Determine the (X, Y) coordinate at the center of the cell enclosing the given text.  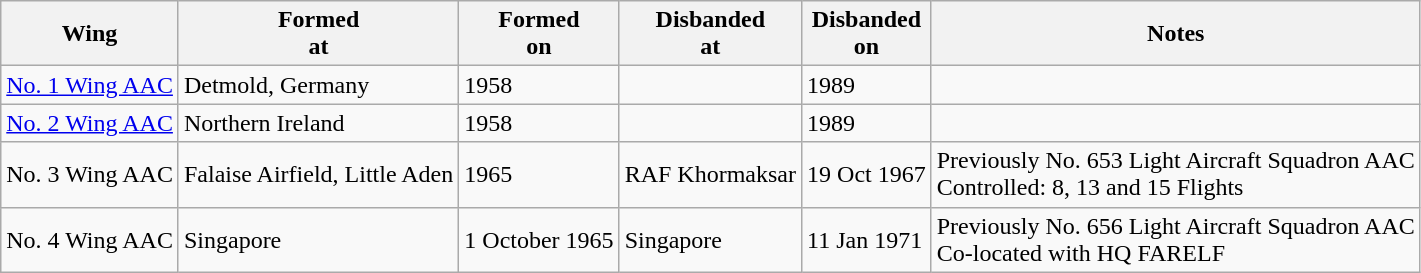
No. 1 Wing AAC (90, 85)
Disbandedon (867, 34)
1965 (539, 174)
No. 2 Wing AAC (90, 123)
Detmold, Germany (318, 85)
Northern Ireland (318, 123)
11 Jan 1971 (867, 240)
1 October 1965 (539, 240)
Wing (90, 34)
No. 4 Wing AAC (90, 240)
RAF Khormaksar (710, 174)
Notes (1176, 34)
Formedon (539, 34)
Formedat (318, 34)
19 Oct 1967 (867, 174)
Previously No. 656 Light Aircraft Squadron AAC Co-located with HQ FARELF (1176, 240)
Disbandedat (710, 34)
Falaise Airfield, Little Aden (318, 174)
No. 3 Wing AAC (90, 174)
Previously No. 653 Light Aircraft Squadron AACControlled: 8, 13 and 15 Flights (1176, 174)
